For the text-containing cell, return its midpoint in [x, y] coordinate format. 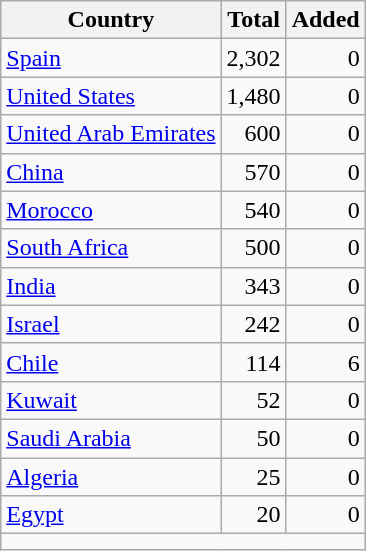
500 [254, 248]
114 [254, 362]
Egypt [111, 515]
South Africa [111, 248]
600 [254, 134]
Israel [111, 324]
United Arab Emirates [111, 134]
1,480 [254, 96]
Chile [111, 362]
20 [254, 515]
2,302 [254, 58]
Added [326, 20]
Morocco [111, 210]
570 [254, 172]
India [111, 286]
50 [254, 438]
52 [254, 400]
Kuwait [111, 400]
6 [326, 362]
United States [111, 96]
343 [254, 286]
Algeria [111, 477]
Saudi Arabia [111, 438]
242 [254, 324]
China [111, 172]
Spain [111, 58]
25 [254, 477]
540 [254, 210]
Country [111, 20]
Total [254, 20]
